Find where the given text appears and provide that cell's center as (X, Y) coordinate. 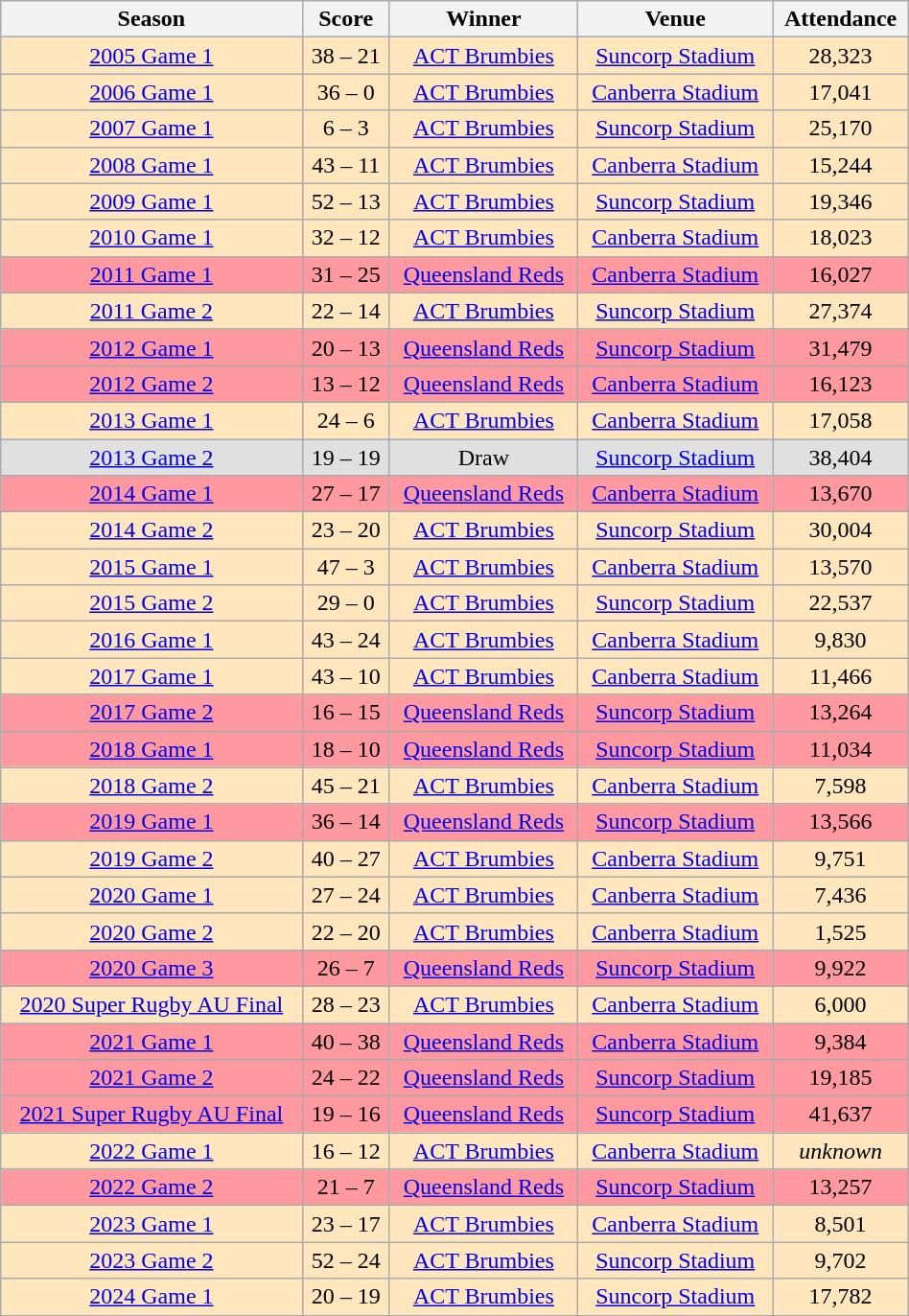
1,525 (840, 931)
26 – 7 (345, 968)
31 – 25 (345, 274)
19,346 (840, 201)
2019 Game 1 (151, 822)
9,384 (840, 1041)
23 – 17 (345, 1224)
2023 Game 1 (151, 1224)
9,922 (840, 968)
22 – 20 (345, 931)
7,598 (840, 786)
40 – 27 (345, 858)
13,257 (840, 1187)
2015 Game 1 (151, 567)
11,466 (840, 676)
2017 Game 2 (151, 713)
unknown (840, 1151)
36 – 0 (345, 92)
19 – 19 (345, 458)
2020 Super Rugby AU Final (151, 1004)
16 – 12 (345, 1151)
32 – 12 (345, 238)
41,637 (840, 1115)
43 – 10 (345, 676)
2010 Game 1 (151, 238)
13,670 (840, 494)
22,537 (840, 603)
2015 Game 2 (151, 603)
2021 Super Rugby AU Final (151, 1115)
Winner (483, 19)
9,751 (840, 858)
27,374 (840, 311)
2024 Game 1 (151, 1297)
16 – 15 (345, 713)
18,023 (840, 238)
21 – 7 (345, 1187)
20 – 13 (345, 347)
25,170 (840, 129)
2017 Game 1 (151, 676)
13,264 (840, 713)
15,244 (840, 165)
2007 Game 1 (151, 129)
29 – 0 (345, 603)
7,436 (840, 895)
36 – 14 (345, 822)
19 – 16 (345, 1115)
28,323 (840, 56)
22 – 14 (345, 311)
2019 Game 2 (151, 858)
23 – 20 (345, 530)
2018 Game 1 (151, 749)
24 – 22 (345, 1078)
2014 Game 2 (151, 530)
43 – 24 (345, 640)
17,058 (840, 420)
13,566 (840, 822)
2012 Game 1 (151, 347)
Attendance (840, 19)
2020 Game 1 (151, 895)
18 – 10 (345, 749)
43 – 11 (345, 165)
24 – 6 (345, 420)
Venue (675, 19)
2011 Game 2 (151, 311)
13 – 12 (345, 384)
31,479 (840, 347)
17,782 (840, 1297)
2022 Game 2 (151, 1187)
30,004 (840, 530)
2012 Game 2 (151, 384)
17,041 (840, 92)
16,027 (840, 274)
13,570 (840, 567)
45 – 21 (345, 786)
9,702 (840, 1260)
28 – 23 (345, 1004)
2020 Game 3 (151, 968)
6 – 3 (345, 129)
20 – 19 (345, 1297)
9,830 (840, 640)
6,000 (840, 1004)
Score (345, 19)
Draw (483, 458)
52 – 13 (345, 201)
2020 Game 2 (151, 931)
2022 Game 1 (151, 1151)
40 – 38 (345, 1041)
11,034 (840, 749)
2023 Game 2 (151, 1260)
2021 Game 1 (151, 1041)
38 – 21 (345, 56)
52 – 24 (345, 1260)
2013 Game 1 (151, 420)
2005 Game 1 (151, 56)
2006 Game 1 (151, 92)
27 – 24 (345, 895)
2021 Game 2 (151, 1078)
38,404 (840, 458)
2009 Game 1 (151, 201)
2018 Game 2 (151, 786)
2013 Game 2 (151, 458)
8,501 (840, 1224)
2011 Game 1 (151, 274)
2016 Game 1 (151, 640)
2008 Game 1 (151, 165)
27 – 17 (345, 494)
Season (151, 19)
16,123 (840, 384)
47 – 3 (345, 567)
19,185 (840, 1078)
2014 Game 1 (151, 494)
